Identify which cell holds the provided text, then report its [X, Y] central coordinate. 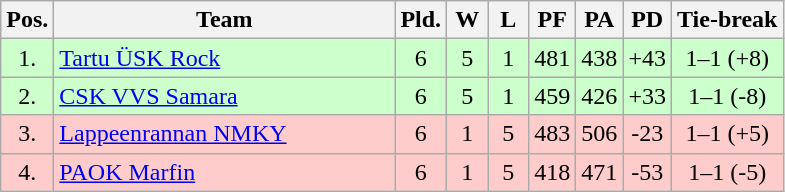
1–1 (+5) [727, 134]
-53 [648, 172]
Team [224, 20]
3. [28, 134]
471 [600, 172]
Tie-break [727, 20]
CSK VVS Samara [224, 96]
4. [28, 172]
L [508, 20]
506 [600, 134]
418 [552, 172]
-23 [648, 134]
PD [648, 20]
481 [552, 58]
Pld. [421, 20]
438 [600, 58]
+43 [648, 58]
1–1 (+8) [727, 58]
Lappeenrannan NMKY [224, 134]
426 [600, 96]
PF [552, 20]
PA [600, 20]
+33 [648, 96]
PAOK Marfin [224, 172]
1–1 (-8) [727, 96]
W [468, 20]
483 [552, 134]
2. [28, 96]
Pos. [28, 20]
1. [28, 58]
459 [552, 96]
1–1 (-5) [727, 172]
Tartu ÜSK Rock [224, 58]
